Scan for the cell matching the given text and deliver its (x, y) coordinate at center. 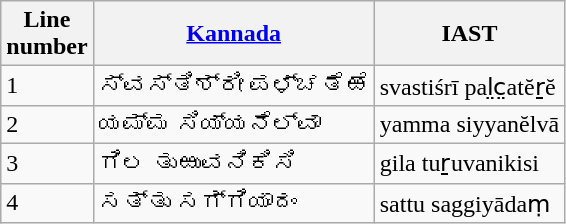
ಸತ್ತು ಸಗ್ಗಿಯಾದಂ (234, 203)
Kannada (234, 34)
ಸ್ವಸ್ತಿಶ್ರೀ ಪಳ್ಚತೆಱೆ (234, 86)
yamma siyyanĕlvā (469, 124)
sattu saggiyādaṃ (469, 203)
Linenumber (47, 34)
ಯಮ್ಮ ಸಿಯ್ಯನೆಲ್ವಾ (234, 124)
4 (47, 203)
ಗಿಲ ತುಱುವನಿಕಿಸಿ (234, 163)
svastiśrī pal̤c̤atĕṟĕ (469, 86)
3 (47, 163)
2 (47, 124)
1 (47, 86)
IAST (469, 34)
gila tuṟuvanikisi (469, 163)
